Pinpoint the cell where the given text exists, returning its (x, y) midpoint coordinate. 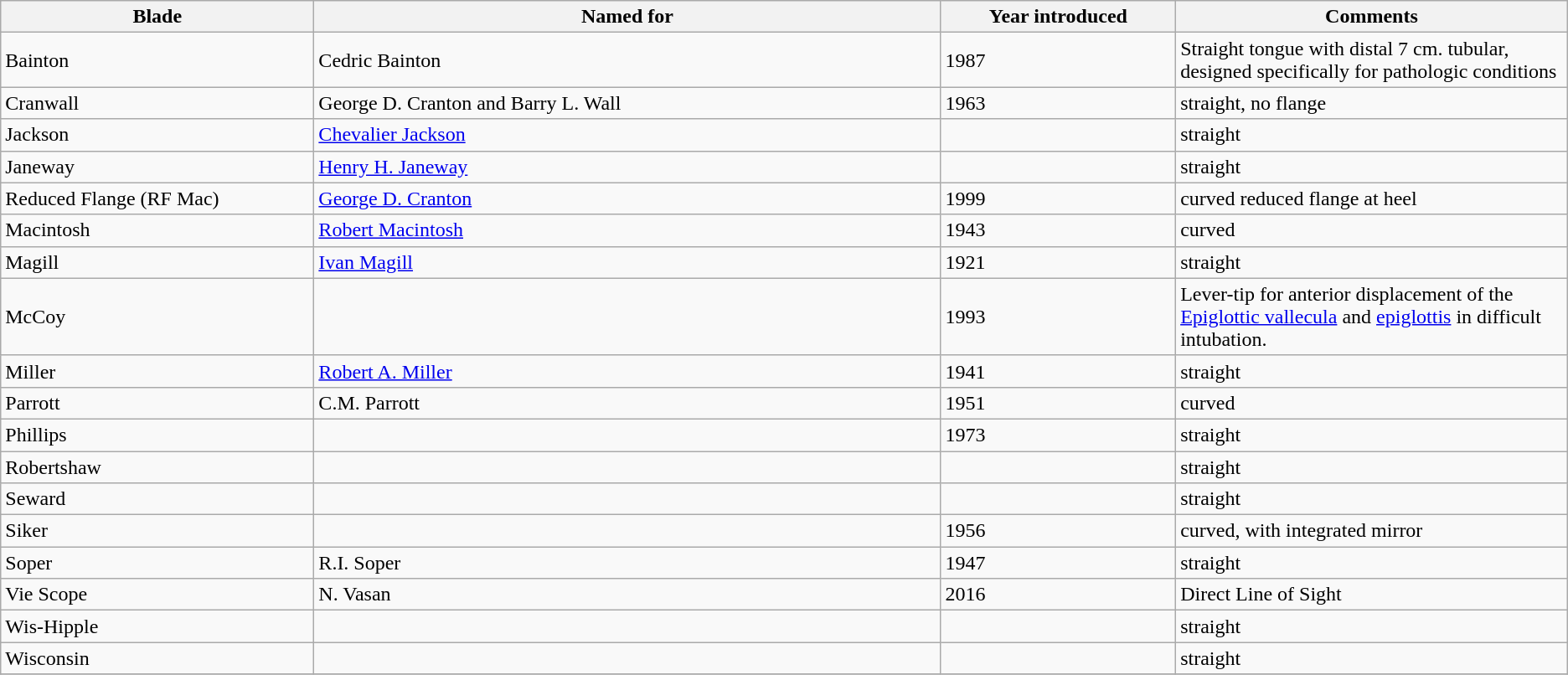
Lever-tip for anterior displacement of the Epiglottic vallecula and epiglottis in difficult intubation. (1372, 317)
Chevalier Jackson (627, 135)
Cedric Bainton (627, 60)
Soper (157, 563)
2016 (1059, 595)
McCoy (157, 317)
Straight tongue with distal 7 cm. tubular, designed specifically for pathologic conditions (1372, 60)
1951 (1059, 403)
Year introduced (1059, 17)
Magill (157, 262)
Phillips (157, 435)
Siker (157, 531)
Janeway (157, 167)
1999 (1059, 198)
Jackson (157, 135)
Bainton (157, 60)
N. Vasan (627, 595)
Parrott (157, 403)
1941 (1059, 371)
Robert A. Miller (627, 371)
1921 (1059, 262)
1973 (1059, 435)
George D. Cranton (627, 198)
Wisconsin (157, 658)
Direct Line of Sight (1372, 595)
Miller (157, 371)
1956 (1059, 531)
Seward (157, 499)
1993 (1059, 317)
1987 (1059, 60)
Macintosh (157, 230)
1963 (1059, 103)
Henry H. Janeway (627, 167)
Robert Macintosh (627, 230)
1943 (1059, 230)
Named for (627, 17)
George D. Cranton and Barry L. Wall (627, 103)
Comments (1372, 17)
curved, with integrated mirror (1372, 531)
Robertshaw (157, 466)
Reduced Flange (RF Mac) (157, 198)
straight, no flange (1372, 103)
Vie Scope (157, 595)
Ivan Magill (627, 262)
Blade (157, 17)
R.I. Soper (627, 563)
curved reduced flange at heel (1372, 198)
Wis-Hipple (157, 626)
Cranwall (157, 103)
1947 (1059, 563)
C.M. Parrott (627, 403)
